Determine the (X, Y) coordinate at the center of the cell enclosing the given text.  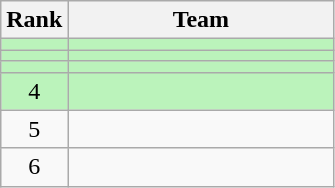
5 (34, 129)
Team (201, 20)
6 (34, 167)
4 (34, 91)
Rank (34, 20)
